Determine the (X, Y) coordinate at the center of the cell enclosing the given text.  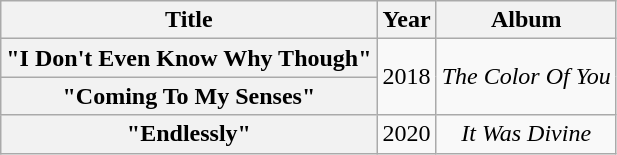
2018 (406, 77)
Year (406, 20)
Album (526, 20)
"Coming To My Senses" (189, 96)
"I Don't Even Know Why Though" (189, 58)
It Was Divine (526, 134)
"Endlessly" (189, 134)
The Color Of You (526, 77)
Title (189, 20)
2020 (406, 134)
